Output the (X, Y) coordinate of the center of the cell containing the given text.  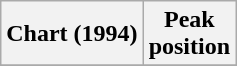
Peakposition (189, 34)
Chart (1994) (72, 34)
